Capture the cell that displays the provided text and extract its (X, Y) central coordinate. 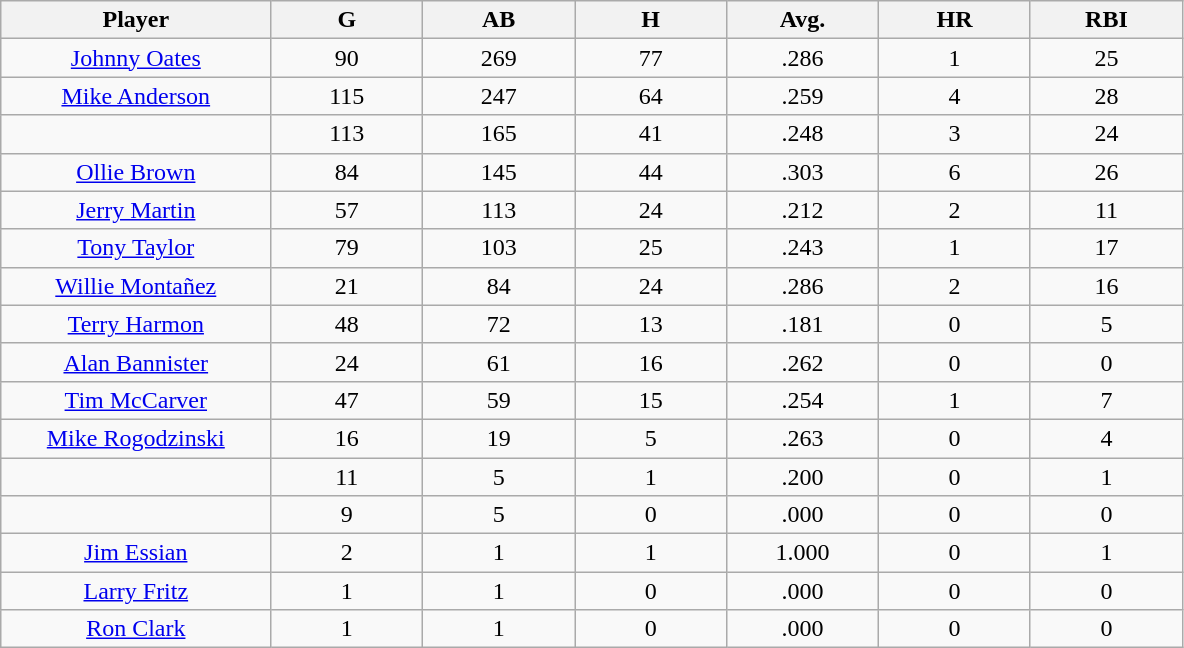
Jim Essian (136, 553)
247 (499, 96)
Tim McCarver (136, 400)
72 (499, 324)
6 (955, 172)
G (347, 20)
269 (499, 58)
RBI (1106, 20)
1.000 (803, 553)
AB (499, 20)
19 (499, 438)
Larry Fritz (136, 591)
.254 (803, 400)
165 (499, 134)
41 (651, 134)
28 (1106, 96)
61 (499, 362)
48 (347, 324)
145 (499, 172)
90 (347, 58)
.200 (803, 477)
Terry Harmon (136, 324)
79 (347, 248)
Mike Rogodzinski (136, 438)
Player (136, 20)
.263 (803, 438)
115 (347, 96)
.259 (803, 96)
13 (651, 324)
.181 (803, 324)
64 (651, 96)
3 (955, 134)
.303 (803, 172)
Johnny Oates (136, 58)
Ron Clark (136, 629)
26 (1106, 172)
Tony Taylor (136, 248)
47 (347, 400)
7 (1106, 400)
.248 (803, 134)
57 (347, 210)
HR (955, 20)
Alan Bannister (136, 362)
77 (651, 58)
Ollie Brown (136, 172)
.212 (803, 210)
H (651, 20)
21 (347, 286)
Avg. (803, 20)
15 (651, 400)
Mike Anderson (136, 96)
Jerry Martin (136, 210)
103 (499, 248)
.262 (803, 362)
.243 (803, 248)
9 (347, 515)
Willie Montañez (136, 286)
44 (651, 172)
59 (499, 400)
17 (1106, 248)
